Output the (x, y) coordinate of the center of the cell containing the given text.  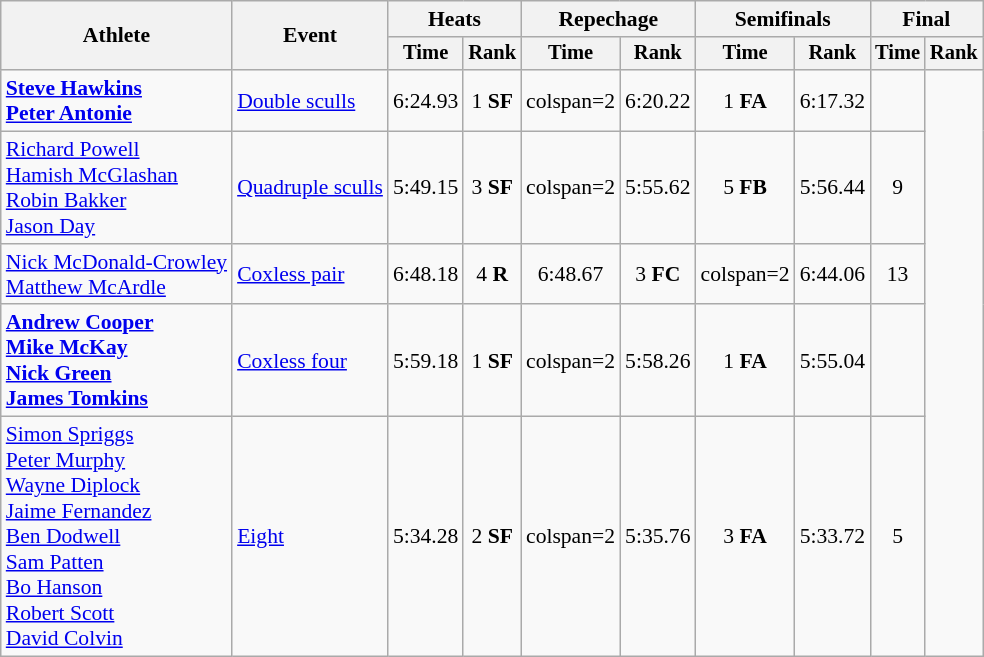
5:35.76 (658, 537)
5:59.18 (426, 361)
6:44.06 (832, 274)
Coxless four (310, 361)
Andrew CooperMike McKayNick GreenJames Tomkins (116, 361)
Richard PowellHamish McGlashanRobin BakkerJason Day (116, 188)
5 (898, 537)
6:48.67 (570, 274)
5:55.62 (658, 188)
Athlete (116, 36)
Heats (454, 19)
Repechage (608, 19)
5:58.26 (658, 361)
3 SF (492, 188)
5 FB (746, 188)
13 (898, 274)
6:24.93 (426, 100)
6:20.22 (658, 100)
4 R (492, 274)
Event (310, 36)
Coxless pair (310, 274)
3 FA (746, 537)
5:34.28 (426, 537)
2 SF (492, 537)
Final (926, 19)
Quadruple sculls (310, 188)
Eight (310, 537)
Semifinals (784, 19)
6:17.32 (832, 100)
5:33.72 (832, 537)
Double sculls (310, 100)
5:55.04 (832, 361)
6:48.18 (426, 274)
9 (898, 188)
Simon SpriggsPeter MurphyWayne DiplockJaime FernandezBen DodwellSam PattenBo HansonRobert ScottDavid Colvin (116, 537)
5:56.44 (832, 188)
Steve HawkinsPeter Antonie (116, 100)
Nick McDonald-CrowleyMatthew McArdle (116, 274)
3 FC (658, 274)
5:49.15 (426, 188)
